For the text-containing cell, return its midpoint in [x, y] coordinate format. 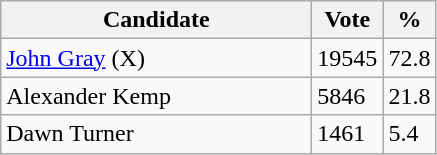
72.8 [410, 58]
Alexander Kemp [156, 96]
21.8 [410, 96]
5846 [348, 96]
% [410, 20]
John Gray (X) [156, 58]
Vote [348, 20]
1461 [348, 134]
Dawn Turner [156, 134]
5.4 [410, 134]
19545 [348, 58]
Candidate [156, 20]
